Locate the cell with the specified text and output its (x, y) center coordinate. 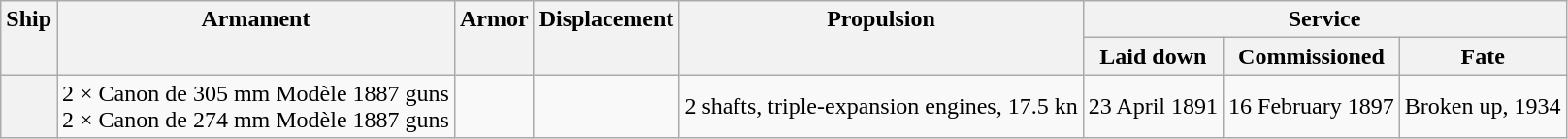
Displacement (606, 38)
Broken up, 1934 (1483, 107)
Commissioned (1312, 56)
Armor (494, 38)
Fate (1483, 56)
Laid down (1153, 56)
Ship (29, 38)
2 × Canon de 305 mm Modèle 1887 guns2 × Canon de 274 mm Modèle 1887 guns (256, 107)
Propulsion (881, 38)
16 February 1897 (1312, 107)
Armament (256, 38)
2 shafts, triple-expansion engines, 17.5 kn (881, 107)
Service (1324, 19)
23 April 1891 (1153, 107)
